Capture the cell that displays the provided text and extract its (X, Y) central coordinate. 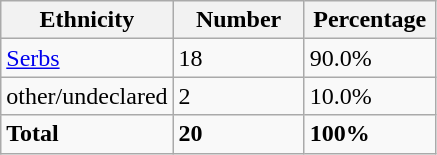
Number (238, 20)
100% (370, 134)
Percentage (370, 20)
Serbs (87, 58)
Ethnicity (87, 20)
Total (87, 134)
20 (238, 134)
2 (238, 96)
18 (238, 58)
10.0% (370, 96)
90.0% (370, 58)
other/undeclared (87, 96)
